Search for the cell housing the specified text and yield its [x, y] center coordinate. 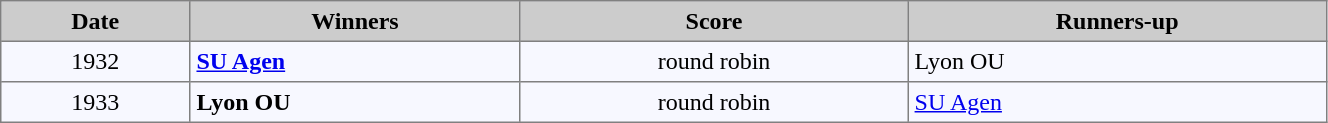
1932 [96, 61]
Winners [355, 21]
1933 [96, 102]
Runners-up [1118, 21]
Score [714, 21]
Date [96, 21]
